For the text-containing cell, return its midpoint in [x, y] coordinate format. 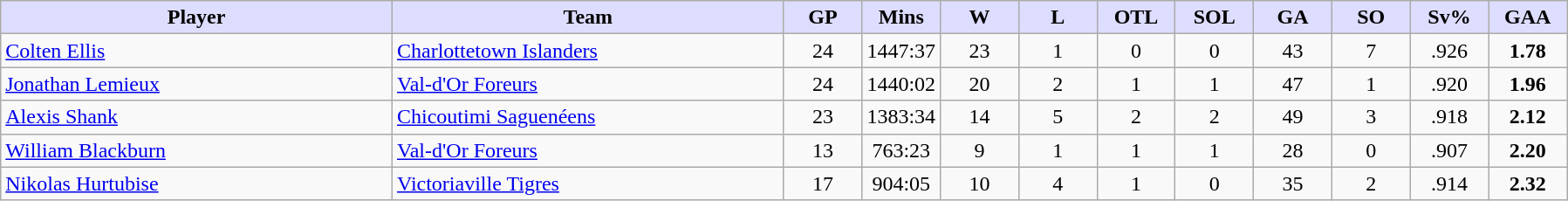
35 [1293, 184]
3 [1371, 117]
1.96 [1528, 84]
GP [823, 17]
.920 [1449, 84]
Jonathan Lemieux [197, 84]
W [980, 17]
.914 [1449, 184]
14 [980, 117]
43 [1293, 51]
Victoriaville Tigres [588, 184]
GAA [1528, 17]
.907 [1449, 150]
Nikolas Hurtubise [197, 184]
SO [1371, 17]
Colten Ellis [197, 51]
28 [1293, 150]
Sv% [1449, 17]
2.20 [1528, 150]
1.78 [1528, 51]
Mins [901, 17]
Alexis Shank [197, 117]
Team [588, 17]
2.12 [1528, 117]
17 [823, 184]
.926 [1449, 51]
5 [1058, 117]
1447:37 [901, 51]
SOL [1215, 17]
L [1058, 17]
GA [1293, 17]
47 [1293, 84]
10 [980, 184]
OTL [1136, 17]
49 [1293, 117]
Player [197, 17]
4 [1058, 184]
13 [823, 150]
.918 [1449, 117]
20 [980, 84]
1440:02 [901, 84]
9 [980, 150]
763:23 [901, 150]
Chicoutimi Saguenéens [588, 117]
2.32 [1528, 184]
1383:34 [901, 117]
904:05 [901, 184]
Charlottetown Islanders [588, 51]
William Blackburn [197, 150]
7 [1371, 51]
